Extract the (x, y) coordinate from the center of the cell holding the provided text.  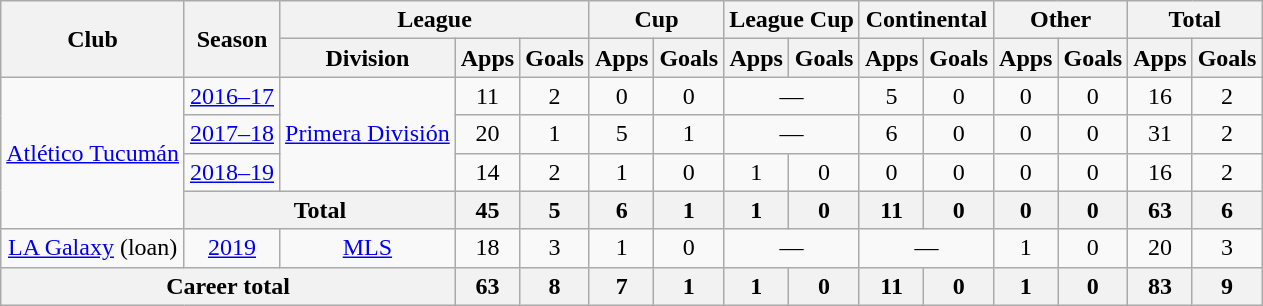
Atlético Tucumán (93, 153)
Primera División (368, 134)
7 (621, 286)
League Cup (792, 20)
31 (1160, 134)
2017–18 (232, 134)
9 (1227, 286)
Club (93, 39)
8 (555, 286)
League (435, 20)
18 (487, 248)
14 (487, 172)
2018–19 (232, 172)
Career total (228, 286)
MLS (368, 248)
2019 (232, 248)
45 (487, 210)
Continental (926, 20)
Division (368, 58)
2016–17 (232, 96)
Cup (656, 20)
Season (232, 39)
83 (1160, 286)
Other (1061, 20)
LA Galaxy (loan) (93, 248)
